Extract the (x, y) coordinate from the center of the cell holding the provided text.  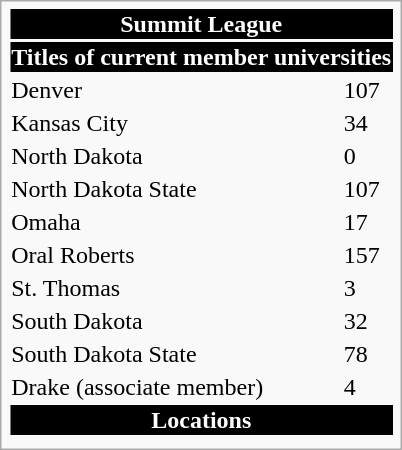
78 (367, 354)
32 (367, 321)
157 (367, 255)
4 (367, 387)
North Dakota State (175, 189)
17 (367, 222)
Summit League (202, 24)
North Dakota (175, 156)
South Dakota (175, 321)
Kansas City (175, 123)
0 (367, 156)
Locations (202, 420)
St. Thomas (175, 288)
3 (367, 288)
South Dakota State (175, 354)
Oral Roberts (175, 255)
Titles of current member universities (202, 57)
34 (367, 123)
Omaha (175, 222)
Denver (175, 90)
Drake (associate member) (175, 387)
